Extract the [x, y] coordinate from the center of the cell holding the provided text.  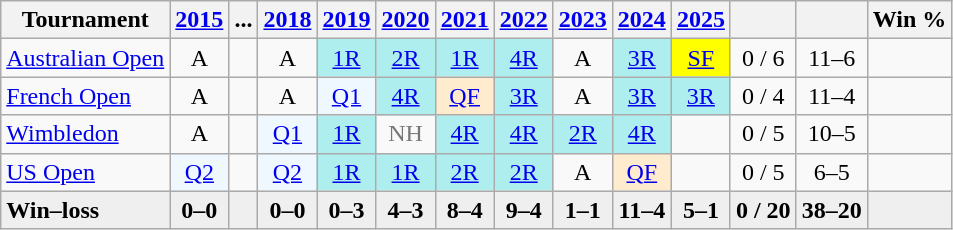
9–4 [524, 210]
2019 [346, 20]
0 / 4 [763, 96]
SF [700, 58]
NH [406, 134]
8–4 [464, 210]
Win % [910, 20]
2020 [406, 20]
2023 [582, 20]
11–6 [832, 58]
2015 [200, 20]
Win–loss [86, 210]
0 / 6 [763, 58]
2018 [288, 20]
Australian Open [86, 58]
US Open [86, 172]
Tournament [86, 20]
2022 [524, 20]
38–20 [832, 210]
Wimbledon [86, 134]
2021 [464, 20]
0 / 20 [763, 210]
10–5 [832, 134]
6–5 [832, 172]
... [244, 20]
5–1 [700, 210]
1–1 [582, 210]
2025 [700, 20]
French Open [86, 96]
4–3 [406, 210]
2024 [642, 20]
0–3 [346, 210]
